Search for the cell housing the specified text and yield its (X, Y) center coordinate. 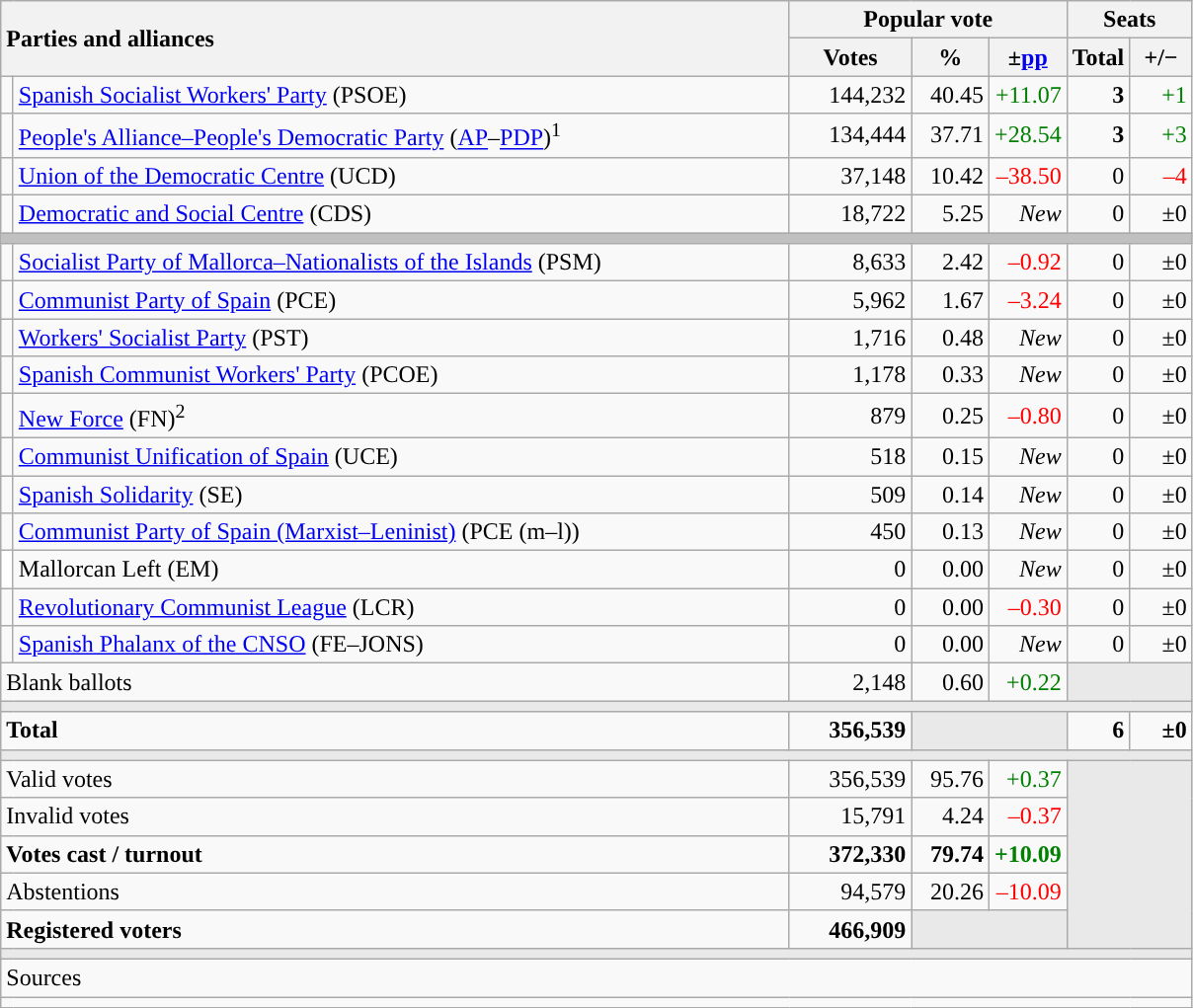
879 (850, 417)
Invalid votes (395, 816)
+28.54 (1027, 136)
–38.50 (1027, 176)
2,148 (850, 682)
Mallorcan Left (EM) (401, 570)
Spanish Phalanx of the CNSO (FE–JONS) (401, 645)
Votes (850, 57)
Union of the Democratic Centre (UCD) (401, 176)
Communist Unification of Spain (UCE) (401, 456)
20.26 (950, 892)
37,148 (850, 176)
Blank ballots (395, 682)
15,791 (850, 816)
Parties and alliances (395, 39)
–10.09 (1027, 892)
Abstentions (395, 892)
Communist Party of Spain (Marxist–Leninist) (PCE (m–l)) (401, 532)
–0.30 (1027, 607)
134,444 (850, 136)
People's Alliance–People's Democratic Party (AP–PDP)1 (401, 136)
94,579 (850, 892)
Sources (596, 977)
144,232 (850, 95)
5,962 (850, 300)
–4 (1161, 176)
–3.24 (1027, 300)
6 (1098, 731)
–0.37 (1027, 816)
0.14 (950, 495)
95.76 (950, 779)
New Force (FN)2 (401, 417)
Registered voters (395, 929)
450 (850, 532)
–0.92 (1027, 263)
+11.07 (1027, 95)
Communist Party of Spain (PCE) (401, 300)
Workers' Socialist Party (PST) (401, 338)
18,722 (850, 214)
–0.80 (1027, 417)
0.48 (950, 338)
+0.37 (1027, 779)
518 (850, 456)
79.74 (950, 854)
+/− (1161, 57)
0.15 (950, 456)
4.24 (950, 816)
Democratic and Social Centre (CDS) (401, 214)
% (950, 57)
+0.22 (1027, 682)
8,633 (850, 263)
37.71 (950, 136)
Spanish Communist Workers' Party (PCOE) (401, 375)
40.45 (950, 95)
0.33 (950, 375)
Revolutionary Communist League (LCR) (401, 607)
+3 (1161, 136)
+10.09 (1027, 854)
Seats (1130, 20)
0.25 (950, 417)
5.25 (950, 214)
372,330 (850, 854)
±pp (1027, 57)
0.13 (950, 532)
Votes cast / turnout (395, 854)
Spanish Socialist Workers' Party (PSOE) (401, 95)
1,716 (850, 338)
1.67 (950, 300)
+1 (1161, 95)
0.60 (950, 682)
Socialist Party of Mallorca–Nationalists of the Islands (PSM) (401, 263)
10.42 (950, 176)
Popular vote (928, 20)
466,909 (850, 929)
Valid votes (395, 779)
509 (850, 495)
1,178 (850, 375)
2.42 (950, 263)
Spanish Solidarity (SE) (401, 495)
